Pinpoint the cell where the given text exists, returning its [X, Y] midpoint coordinate. 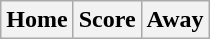
Score [107, 20]
Home [37, 20]
Away [175, 20]
